Output the (X, Y) coordinate of the center of the cell containing the given text.  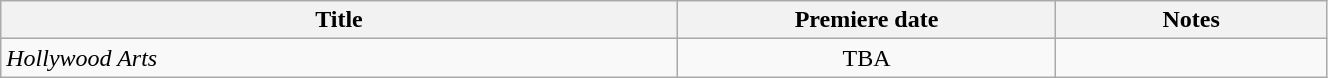
Title (339, 20)
Notes (1192, 20)
TBA (866, 58)
Premiere date (866, 20)
Hollywood Arts (339, 58)
